Capture the cell that displays the provided text and extract its (x, y) central coordinate. 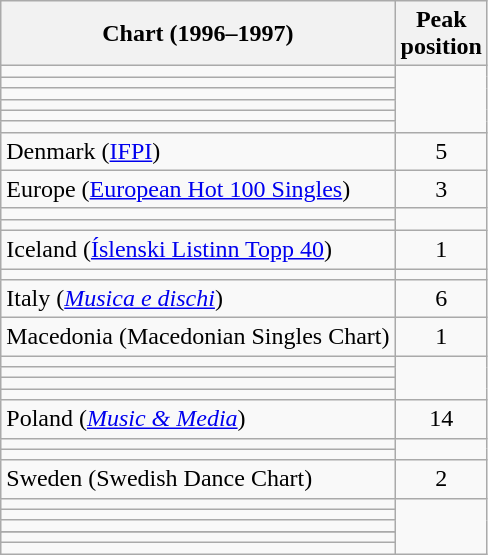
Iceland (Íslenski Listinn Topp 40) (198, 249)
6 (441, 299)
Macedonia (Macedonian Singles Chart) (198, 337)
3 (441, 189)
Sweden (Swedish Dance Chart) (198, 479)
Europe (European Hot 100 Singles) (198, 189)
Peakposition (441, 34)
14 (441, 419)
Denmark (IFPI) (198, 151)
Chart (1996–1997) (198, 34)
Italy (Musica e dischi) (198, 299)
2 (441, 479)
Poland (Music & Media) (198, 419)
5 (441, 151)
